Output the (x, y) coordinate of the center of the cell containing the given text.  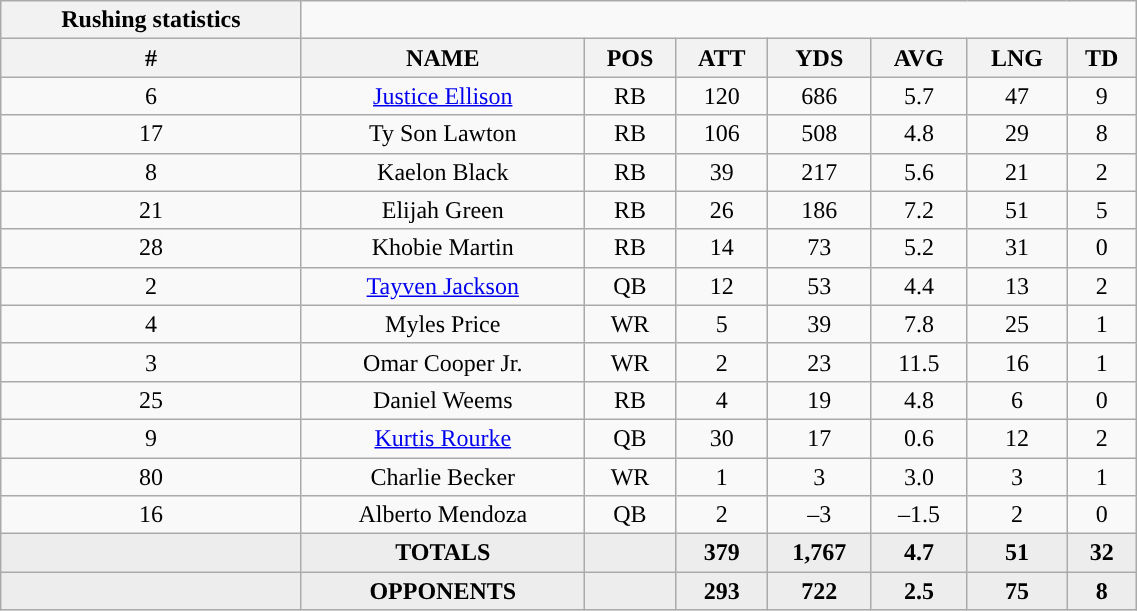
4.7 (920, 553)
7.8 (920, 324)
Ty Son Lawton (442, 134)
–1.5 (920, 515)
3.0 (920, 477)
31 (1016, 248)
5.2 (920, 248)
Tayven Jackson (442, 286)
POS (630, 58)
Justice Ellison (442, 96)
722 (820, 591)
Charlie Becker (442, 477)
0.6 (920, 438)
26 (722, 210)
120 (722, 96)
OPPONENTS (442, 591)
30 (722, 438)
Omar Cooper Jr. (442, 362)
Elijah Green (442, 210)
Khobie Martin (442, 248)
28 (151, 248)
19 (820, 400)
80 (151, 477)
YDS (820, 58)
217 (820, 172)
LNG (1016, 58)
Myles Price (442, 324)
4.4 (920, 286)
293 (722, 591)
AVG (920, 58)
–3 (820, 515)
5.7 (920, 96)
29 (1016, 134)
13 (1016, 286)
Daniel Weems (442, 400)
TD (1102, 58)
Rushing statistics (151, 20)
186 (820, 210)
ATT (722, 58)
47 (1016, 96)
7.2 (920, 210)
2.5 (920, 591)
686 (820, 96)
23 (820, 362)
1,767 (820, 553)
Kaelon Black (442, 172)
NAME (442, 58)
5.6 (920, 172)
106 (722, 134)
14 (722, 248)
73 (820, 248)
Kurtis Rourke (442, 438)
53 (820, 286)
379 (722, 553)
# (151, 58)
75 (1016, 591)
TOTALS (442, 553)
11.5 (920, 362)
508 (820, 134)
32 (1102, 553)
Alberto Mendoza (442, 515)
